Scan for the cell matching the given text and deliver its [X, Y] coordinate at center. 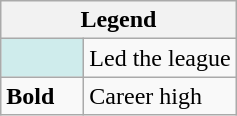
Bold [42, 96]
Led the league [160, 58]
Legend [118, 20]
Career high [160, 96]
